For the text-containing cell, return its midpoint in [x, y] coordinate format. 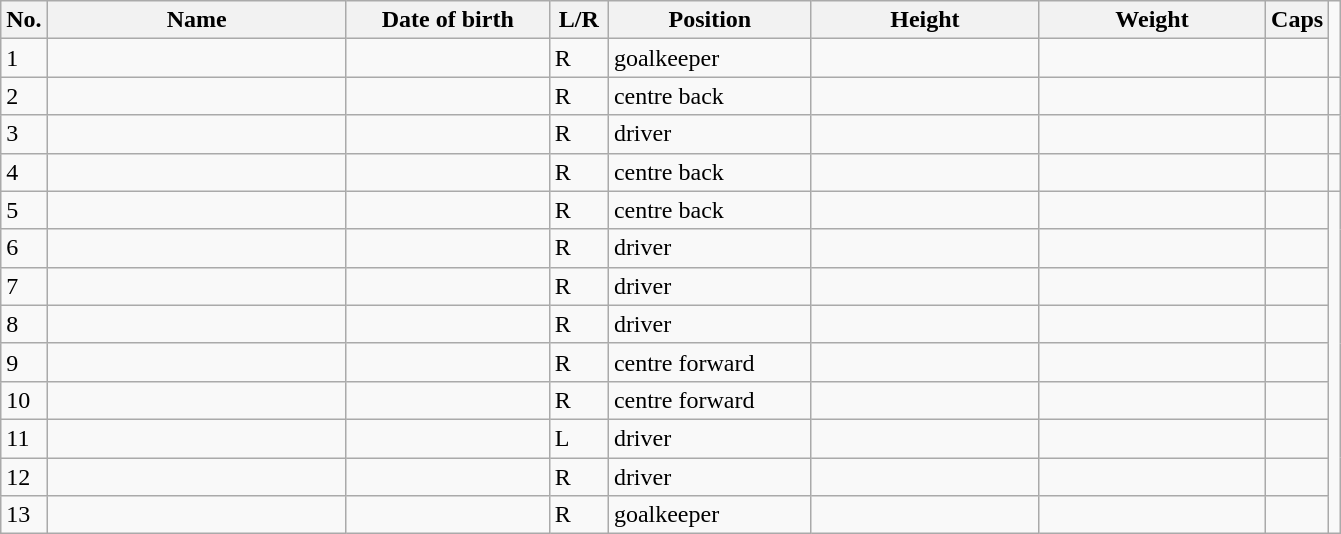
2 [24, 96]
Position [710, 20]
10 [24, 400]
8 [24, 324]
L [578, 438]
L/R [578, 20]
Name [196, 20]
1 [24, 58]
5 [24, 210]
7 [24, 286]
9 [24, 362]
6 [24, 248]
13 [24, 515]
11 [24, 438]
No. [24, 20]
Height [924, 20]
12 [24, 477]
Caps [1298, 20]
Weight [1152, 20]
Date of birth [448, 20]
4 [24, 172]
3 [24, 134]
